Detect which cell encompasses the target text, then output its (X, Y) center coordinate. 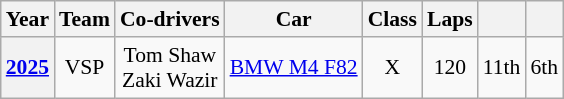
2025 (28, 68)
VSP (84, 68)
Class (392, 19)
Tom Shaw Zaki Wazir (170, 68)
11th (502, 68)
Co-drivers (170, 19)
Year (28, 19)
120 (450, 68)
BMW M4 F82 (294, 68)
6th (544, 68)
Car (294, 19)
Team (84, 19)
X (392, 68)
Laps (450, 19)
